For the text-containing cell, return its midpoint in (X, Y) coordinate format. 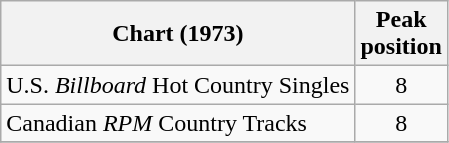
Canadian RPM Country Tracks (178, 123)
Peakposition (401, 34)
Chart (1973) (178, 34)
U.S. Billboard Hot Country Singles (178, 85)
